Identify which cell holds the provided text, then report its (x, y) central coordinate. 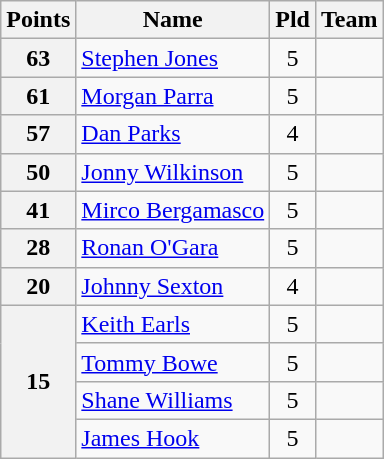
Team (349, 20)
Name (173, 20)
Johnny Sexton (173, 286)
28 (38, 248)
Jonny Wilkinson (173, 172)
15 (38, 381)
Keith Earls (173, 324)
Morgan Parra (173, 96)
Stephen Jones (173, 58)
41 (38, 210)
63 (38, 58)
James Hook (173, 438)
20 (38, 286)
Points (38, 20)
61 (38, 96)
Mirco Bergamasco (173, 210)
Ronan O'Gara (173, 248)
Pld (293, 20)
Shane Williams (173, 400)
50 (38, 172)
Dan Parks (173, 134)
Tommy Bowe (173, 362)
57 (38, 134)
